Output the [x, y] coordinate of the center of the cell containing the given text.  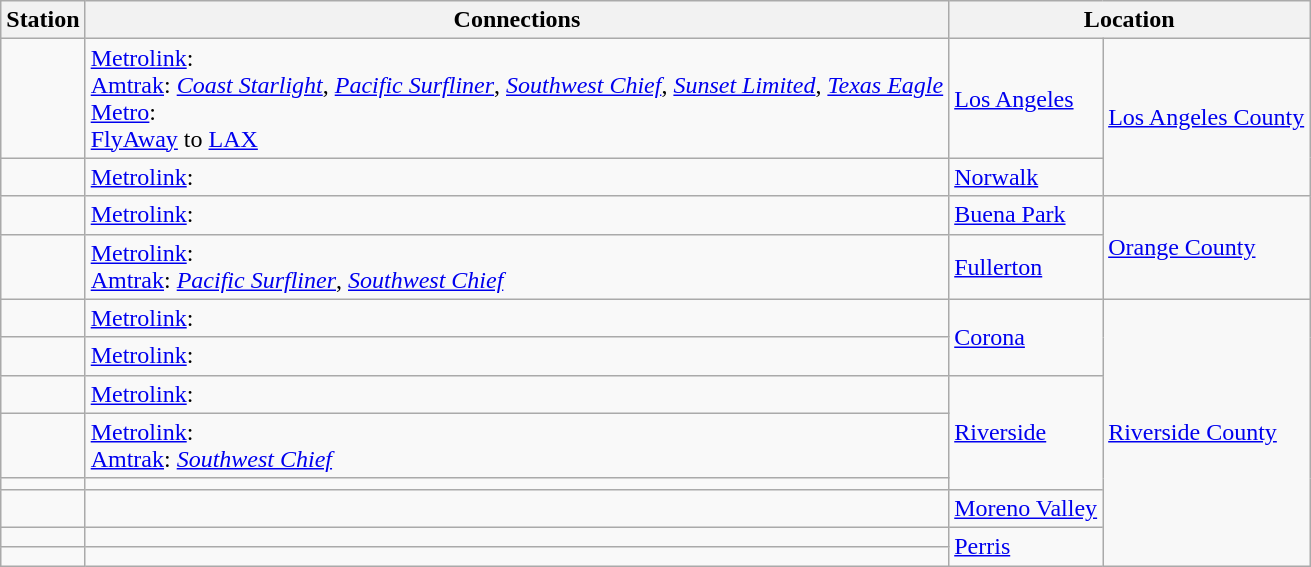
Riverside County [1206, 432]
Riverside [1026, 432]
Buena Park [1026, 215]
Norwalk [1026, 177]
Los Angeles [1026, 98]
Station [43, 20]
Orange County [1206, 248]
Metrolink: Amtrak: Southwest Chief [517, 446]
Los Angeles County [1206, 118]
Location [1130, 20]
Perris [1026, 546]
Fullerton [1026, 266]
Metrolink: Amtrak: Pacific Surfliner, Southwest Chief [517, 266]
Corona [1026, 337]
Metrolink: Amtrak: Coast Starlight, Pacific Surfliner, Southwest Chief, Sunset Limited, Texas Eagle Metro: FlyAway to LAX [517, 98]
Connections [517, 20]
Moreno Valley [1026, 508]
